Extract the [X, Y] coordinate from the center of the cell holding the provided text.  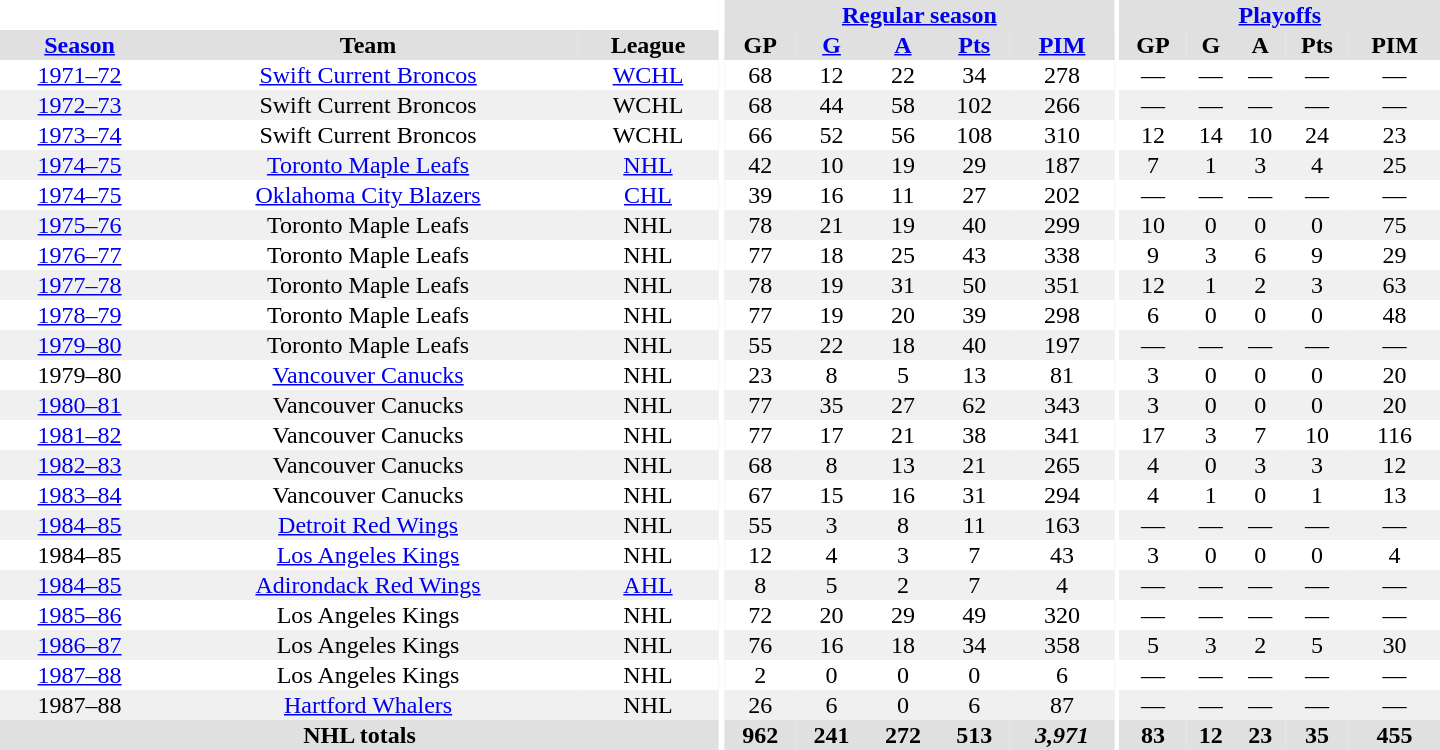
24 [1317, 135]
56 [902, 135]
278 [1062, 75]
343 [1062, 405]
50 [974, 285]
310 [1062, 135]
Playoffs [1280, 15]
108 [974, 135]
1978–79 [80, 315]
1976–77 [80, 255]
26 [760, 705]
Detroit Red Wings [368, 525]
1971–72 [80, 75]
299 [1062, 225]
75 [1394, 225]
87 [1062, 705]
163 [1062, 525]
272 [902, 735]
Adirondack Red Wings [368, 585]
Team [368, 45]
351 [1062, 285]
1972–73 [80, 105]
48 [1394, 315]
187 [1062, 165]
42 [760, 165]
72 [760, 615]
298 [1062, 315]
38 [974, 435]
241 [832, 735]
Regular season [920, 15]
Hartford Whalers [368, 705]
52 [832, 135]
102 [974, 105]
1985–86 [80, 615]
1980–81 [80, 405]
1973–74 [80, 135]
116 [1394, 435]
1982–83 [80, 465]
513 [974, 735]
197 [1062, 345]
266 [1062, 105]
15 [832, 495]
3,971 [1062, 735]
Oklahoma City Blazers [368, 195]
1981–82 [80, 435]
67 [760, 495]
294 [1062, 495]
30 [1394, 645]
Season [80, 45]
265 [1062, 465]
202 [1062, 195]
14 [1210, 135]
66 [760, 135]
44 [832, 105]
320 [1062, 615]
338 [1062, 255]
1977–78 [80, 285]
AHL [648, 585]
962 [760, 735]
1983–84 [80, 495]
NHL totals [360, 735]
83 [1153, 735]
455 [1394, 735]
63 [1394, 285]
49 [974, 615]
341 [1062, 435]
76 [760, 645]
358 [1062, 645]
League [648, 45]
CHL [648, 195]
1975–76 [80, 225]
1986–87 [80, 645]
62 [974, 405]
81 [1062, 375]
58 [902, 105]
